From the cell containing the given text, extract its center point as (x, y) coordinate. 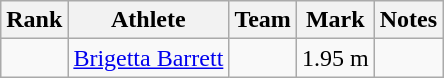
Athlete (148, 20)
Rank (34, 20)
Team (263, 20)
Notes (408, 20)
Brigetta Barrett (148, 58)
Mark (335, 20)
1.95 m (335, 58)
